Detect which cell encompasses the target text, then output its [X, Y] center coordinate. 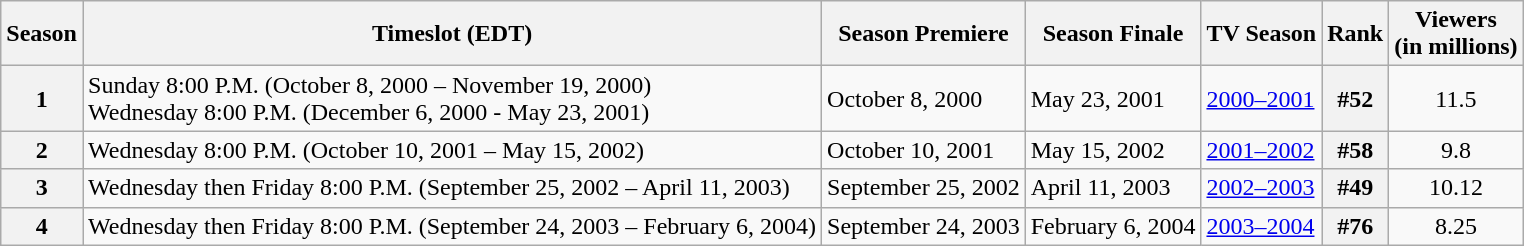
2001–2002 [1262, 150]
Viewers(in millions) [1456, 34]
10.12 [1456, 188]
Season [42, 34]
Wednesday then Friday 8:00 P.M. (September 24, 2003 – February 6, 2004) [452, 226]
Timeslot (EDT) [452, 34]
Wednesday 8:00 P.M. (October 10, 2001 – May 15, 2002) [452, 150]
2002–2003 [1262, 188]
#49 [1356, 188]
May 15, 2002 [1113, 150]
#76 [1356, 226]
#58 [1356, 150]
Season Finale [1113, 34]
September 24, 2003 [924, 226]
11.5 [1456, 98]
Wednesday then Friday 8:00 P.M. (September 25, 2002 – April 11, 2003) [452, 188]
9.8 [1456, 150]
2000–2001 [1262, 98]
October 10, 2001 [924, 150]
April 11, 2003 [1113, 188]
8.25 [1456, 226]
Rank [1356, 34]
October 8, 2000 [924, 98]
2003–2004 [1262, 226]
February 6, 2004 [1113, 226]
Sunday 8:00 P.M. (October 8, 2000 – November 19, 2000)Wednesday 8:00 P.M. (December 6, 2000 - May 23, 2001) [452, 98]
September 25, 2002 [924, 188]
May 23, 2001 [1113, 98]
1 [42, 98]
3 [42, 188]
TV Season [1262, 34]
Season Premiere [924, 34]
4 [42, 226]
#52 [1356, 98]
2 [42, 150]
